Output the (X, Y) coordinate of the center of the cell containing the given text.  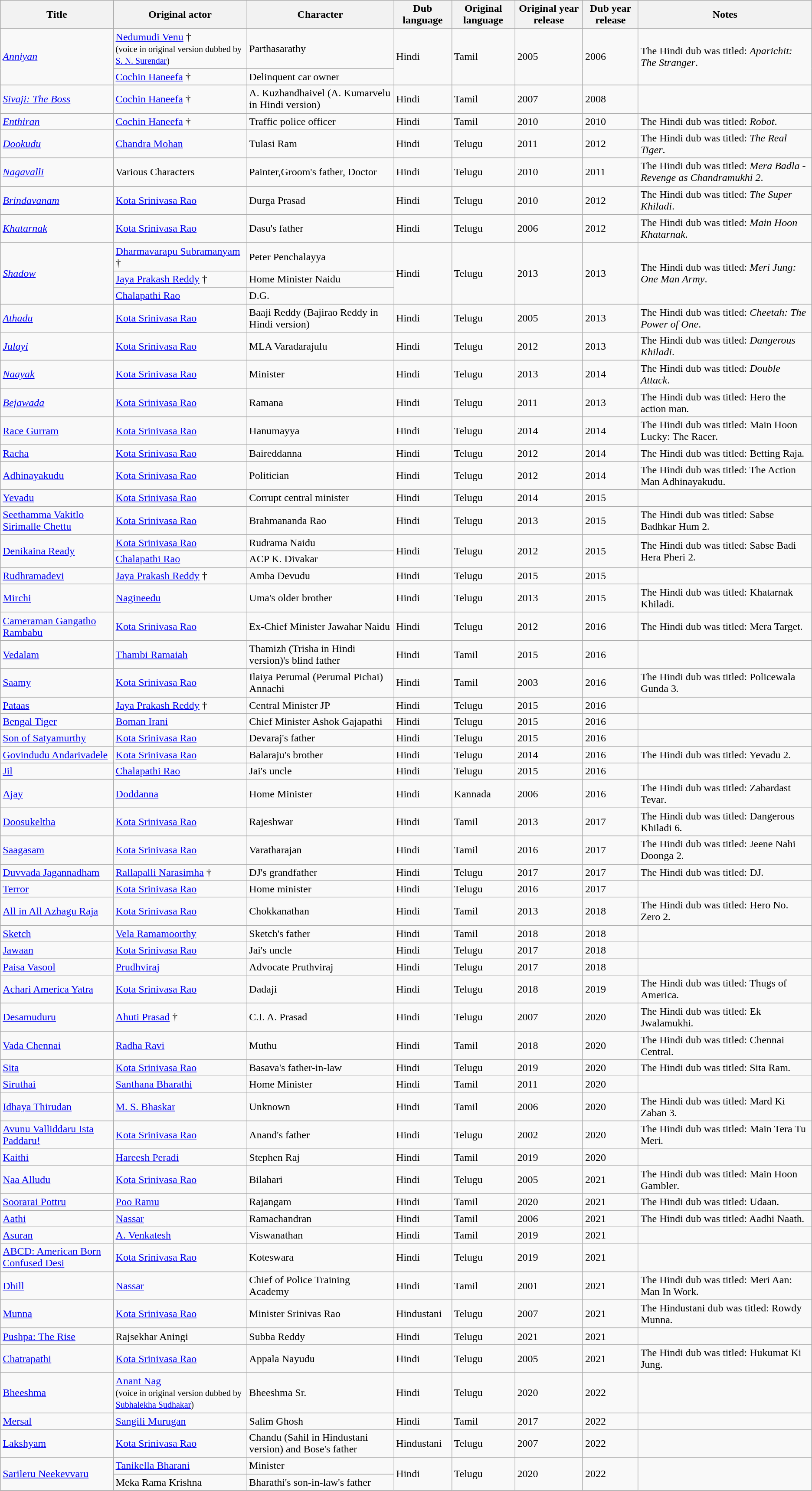
Nagavalli (57, 172)
Hanumayya (320, 431)
Saamy (57, 683)
Seethamma Vakitlo Sirimalle Chettu (57, 521)
The Hindi dub was titled: Meri Jung: One Man Army. (725, 273)
The Hindi dub was titled: Chennai Central. (725, 1045)
Original actor (180, 15)
Character (320, 15)
Muthu (320, 1045)
2001 (549, 1286)
Various Characters (180, 172)
Aathi (57, 1219)
Son of Satyamurthy (57, 738)
The Hindi dub was titled: Sita Ram. (725, 1068)
Durga Prasad (320, 200)
Advocate Pruthviraj (320, 967)
MLA Varadarajulu (320, 346)
Idhaya Thirudan (57, 1107)
Koteswara (320, 1257)
Thambi Ramaiah (180, 654)
M. S. Bhaskar (180, 1107)
Baireddanna (320, 453)
Painter,Groom's father, Doctor (320, 172)
The Hindi dub was titled: Zabardast Tevar. (725, 794)
Mersal (57, 1421)
Appala Nayudu (320, 1359)
Race Gurram (57, 431)
The Hindi dub was titled: Main Hoon Lucky: The Racer. (725, 431)
Kaithi (57, 1157)
Chief Minister Ashok Gajapathi (320, 722)
The Hindi dub was titled: Hukumat Ki Jung. (725, 1359)
Shadow (57, 273)
Sivaji: The Boss (57, 99)
D.G. (320, 295)
Chandu (Sahil in Hindustani version) and Bose's father (320, 1444)
The Hindi dub was titled: Sabse Badi Hera Pheri 2. (725, 551)
The Hindi dub was titled: Aparichit: The Stranger. (725, 57)
Santhana Bharathi (180, 1085)
Paisa Vasool (57, 967)
Tanikella Bharani (180, 1466)
Sarileru Neekevvaru (57, 1474)
Dub year release (610, 15)
The Hindi dub was titled: Main Hoon Gambler. (725, 1180)
Anand's father (320, 1135)
Bengal Tiger (57, 722)
Chokkanathan (320, 911)
The Hindi dub was titled: Udaan. (725, 1202)
Dasu's father (320, 228)
Lakshyam (57, 1444)
Soorarai Pottru (57, 1202)
Uma's older brother (320, 598)
Parthasarathy (320, 49)
Dadaji (320, 989)
ABCD: American Born Confused Desi (57, 1257)
Peter Penchalayya (320, 257)
The Hindi dub was titled: Cheetah: The Power of One. (725, 318)
Thamizh (Trisha in Hindi version)'s blind father (320, 654)
All in All Azhagu Raja (57, 911)
Ajay (57, 794)
Bheeshma (57, 1393)
The Hindi dub was titled: Policewala Gunda 3. (725, 683)
The Hindi dub was titled: Thugs of America. (725, 989)
DJ's grandfather (320, 872)
Title (57, 15)
Politician (320, 475)
Naayak (57, 375)
Ramachandran (320, 1219)
Pushpa: The Rise (57, 1336)
Nedumudi Venu †(voice in original version dubbed by S. N. Surendar) (180, 49)
Rudrama Naidu (320, 543)
Rajangam (320, 1202)
The Hindustani dub was titled: Rowdy Munna. (725, 1314)
Chatrapathi (57, 1359)
A. Kuzhandhaivel (A. Kumarvelu in Hindi version) (320, 99)
Basava's father-in-law (320, 1068)
The Hindi dub was titled: Double Attack. (725, 375)
Original year release (549, 15)
The Hindi dub was titled: The Real Tiger. (725, 144)
Naa Alludu (57, 1180)
Sangili Murugan (180, 1421)
Brindavanam (57, 200)
Desamuduru (57, 1017)
Rajeshwar (320, 822)
The Hindi dub was titled: The Action Man Adhinayakudu. (725, 475)
Bejawada (57, 403)
The Hindi dub was titled: Sabse Badhkar Hum 2. (725, 521)
Home minister (320, 889)
Pataas (57, 705)
Rudhramadevi (57, 576)
Sketch's father (320, 934)
The Hindi dub was titled: Main Hoon Khatarnak. (725, 228)
Enthiran (57, 121)
2003 (549, 683)
The Hindi dub was titled: Mard Ki Zaban 3. (725, 1107)
Munna (57, 1314)
Siruthai (57, 1085)
Jawaan (57, 950)
The Hindi dub was titled: Meri Aan: Man In Work. (725, 1286)
Nagineedu (180, 598)
The Hindi dub was titled: Khatarnak Khiladi. (725, 598)
Govindudu Andarivadele (57, 755)
Rallapalli Narasimha † (180, 872)
Saagasam (57, 850)
Ilaiya Perumal (Perumal Pichai) Annachi (320, 683)
The Hindi dub was titled: Yevadu 2. (725, 755)
Terror (57, 889)
Subba Reddy (320, 1336)
Sita (57, 1068)
Mirchi (57, 598)
Asuran (57, 1235)
A. Venkatesh (180, 1235)
Adhinayakudu (57, 475)
The Hindi dub was titled: The Super Khiladi. (725, 200)
The Hindi dub was titled: Aadhi Naath. (725, 1219)
Sketch (57, 934)
Meka Rama Krishna (180, 1482)
Chief of Police Training Academy (320, 1286)
Dharmavarapu Subramanyam † (180, 257)
Duvvada Jagannadham (57, 872)
Athadu (57, 318)
Brahmananda Rao (320, 521)
Vela Ramamoorthy (180, 934)
Viswanathan (320, 1235)
The Hindi dub was titled: Hero the action man. (725, 403)
Delinquent car owner (320, 77)
Ahuti Prasad † (180, 1017)
Achari America Yatra (57, 989)
Notes (725, 15)
Denikaina Ready (57, 551)
Bilahari (320, 1180)
Doddanna (180, 794)
Anant Nag(voice in original version dubbed by Subhalekha Sudhakar) (180, 1393)
Poo Ramu (180, 1202)
2008 (610, 99)
Avunu Valliddaru Ista Paddaru! (57, 1135)
The Hindi dub was titled: Ek Jwalamukhi. (725, 1017)
Corrupt central minister (320, 498)
Dhill (57, 1286)
Varatharajan (320, 850)
Cameraman Gangatho Rambabu (57, 626)
Radha Ravi (180, 1045)
Vada Chennai (57, 1045)
The Hindi dub was titled: Mera Target. (725, 626)
Dookudu (57, 144)
Traffic police officer (320, 121)
Home Minister Naidu (320, 279)
The Hindi dub was titled: Mera Badla - Revenge as Chandramukhi 2. (725, 172)
Salim Ghosh (320, 1421)
Boman Irani (180, 722)
The Hindi dub was titled: Hero No. Zero 2. (725, 911)
Yevadu (57, 498)
Ex-Chief Minister Jawahar Naidu (320, 626)
Julayi (57, 346)
Vedalam (57, 654)
The Hindi dub was titled: DJ. (725, 872)
Original language (483, 15)
The Hindi dub was titled: Robot. (725, 121)
ACP K. Divakar (320, 559)
Amba Devudu (320, 576)
Bharathi's son-in-law's father (320, 1482)
Dub language (422, 15)
Jil (57, 771)
Balaraju's brother (320, 755)
Ramana (320, 403)
Anniyan (57, 57)
Rajsekhar Aningi (180, 1336)
Kannada (483, 794)
Prudhviraj (180, 967)
Minister Srinivas Rao (320, 1314)
The Hindi dub was titled: Jeene Nahi Doonga 2. (725, 850)
Baaji Reddy (Bajirao Reddy in Hindi version) (320, 318)
Bheeshma Sr. (320, 1393)
Central Minister JP (320, 705)
Racha (57, 453)
Chandra Mohan (180, 144)
The Hindi dub was titled: Main Tera Tu Meri. (725, 1135)
Hareesh Peradi (180, 1157)
Doosukeltha (57, 822)
The Hindi dub was titled: Dangerous Khiladi 6. (725, 822)
Khatarnak (57, 228)
2002 (549, 1135)
C.I. A. Prasad (320, 1017)
Tulasi Ram (320, 144)
Devaraj's father (320, 738)
The Hindi dub was titled: Betting Raja. (725, 453)
Stephen Raj (320, 1157)
The Hindi dub was titled: Dangerous Khiladi. (725, 346)
Unknown (320, 1107)
